Provide the [X, Y] coordinate of the cell's center where the given text is located.  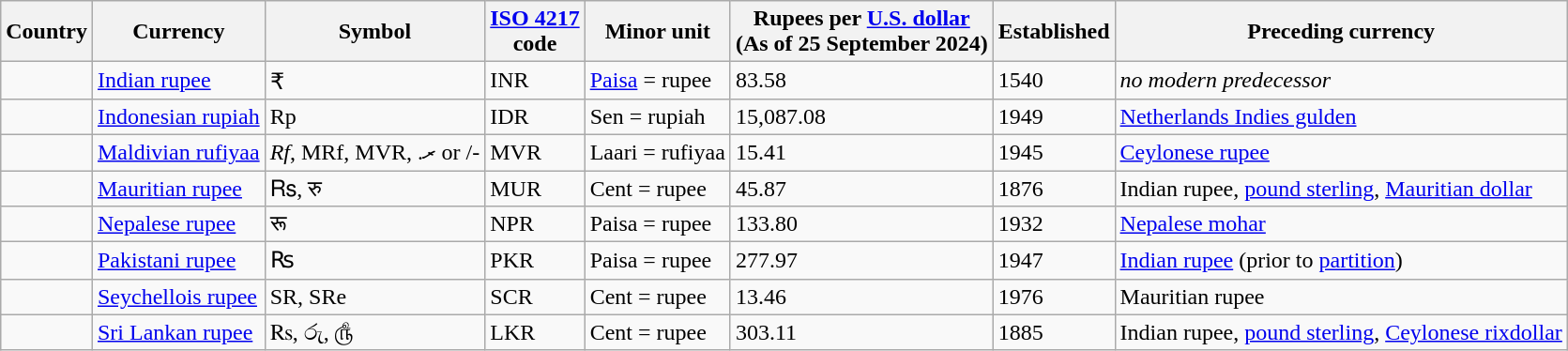
Established [1054, 32]
1876 [1054, 189]
IDR [535, 116]
1976 [1054, 297]
Rupees per U.S. dollar(As of 25 September 2024) [861, 32]
1949 [1054, 116]
1540 [1054, 81]
1932 [1054, 224]
Rp [375, 116]
रू [375, 224]
ISO 4217code [535, 32]
₹ [375, 81]
Indian rupee (prior to partition) [1341, 261]
45.87 [861, 189]
Indian rupee [178, 81]
₨, රු, ௹ [375, 332]
₨, रु [375, 189]
Netherlands Indies gulden [1341, 116]
1885 [1054, 332]
Symbol [375, 32]
Sri Lankan rupee [178, 332]
SCR [535, 297]
Minor unit [657, 32]
Currency [178, 32]
Rf, MRf, MVR, .ރ or /- [375, 152]
SR, SRe [375, 297]
Indian rupee, pound sterling, Mauritian dollar [1341, 189]
277.97 [861, 261]
no modern predecessor [1341, 81]
MUR [535, 189]
LKR [535, 332]
Sen = rupiah [657, 116]
MVR [535, 152]
83.58 [861, 81]
₨ [375, 261]
Country [47, 32]
Laari = rufiyaa [657, 152]
PKR [535, 261]
1947 [1054, 261]
Maldivian rufiyaa [178, 152]
Indonesian rupiah [178, 116]
15,087.08 [861, 116]
133.80 [861, 224]
INR [535, 81]
Preceding currency [1341, 32]
Pakistani rupee [178, 261]
13.46 [861, 297]
Ceylonese rupee [1341, 152]
15.41 [861, 152]
Indian rupee, pound sterling, Ceylonese rixdollar [1341, 332]
303.11 [861, 332]
1945 [1054, 152]
Seychellois rupee [178, 297]
NPR [535, 224]
Nepalese mohar [1341, 224]
Nepalese rupee [178, 224]
